Provide the (x, y) coordinate of the cell's center where the given text is located.  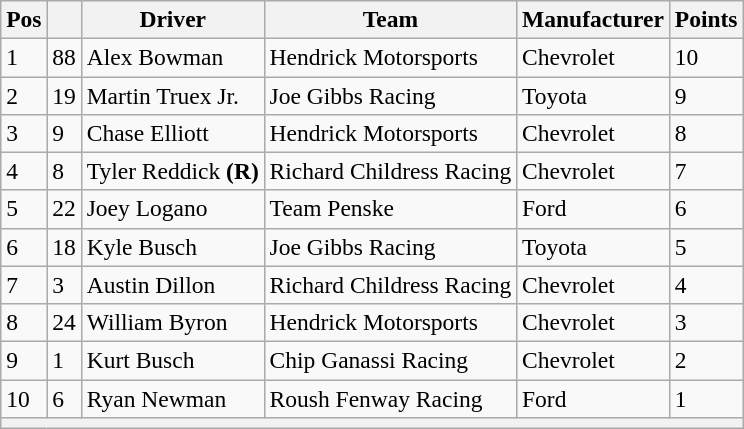
Manufacturer (594, 19)
19 (64, 95)
Austin Dillon (172, 285)
Pos (24, 19)
22 (64, 209)
Team (390, 19)
Joey Logano (172, 209)
Team Penske (390, 209)
Kyle Busch (172, 247)
Martin Truex Jr. (172, 95)
William Byron (172, 322)
Tyler Reddick (R) (172, 171)
Driver (172, 19)
Ryan Newman (172, 398)
Kurt Busch (172, 360)
Points (706, 19)
Roush Fenway Racing (390, 398)
24 (64, 322)
Chase Elliott (172, 133)
Alex Bowman (172, 57)
18 (64, 247)
88 (64, 57)
Chip Ganassi Racing (390, 360)
